Detect which cell encompasses the target text, then output its [x, y] center coordinate. 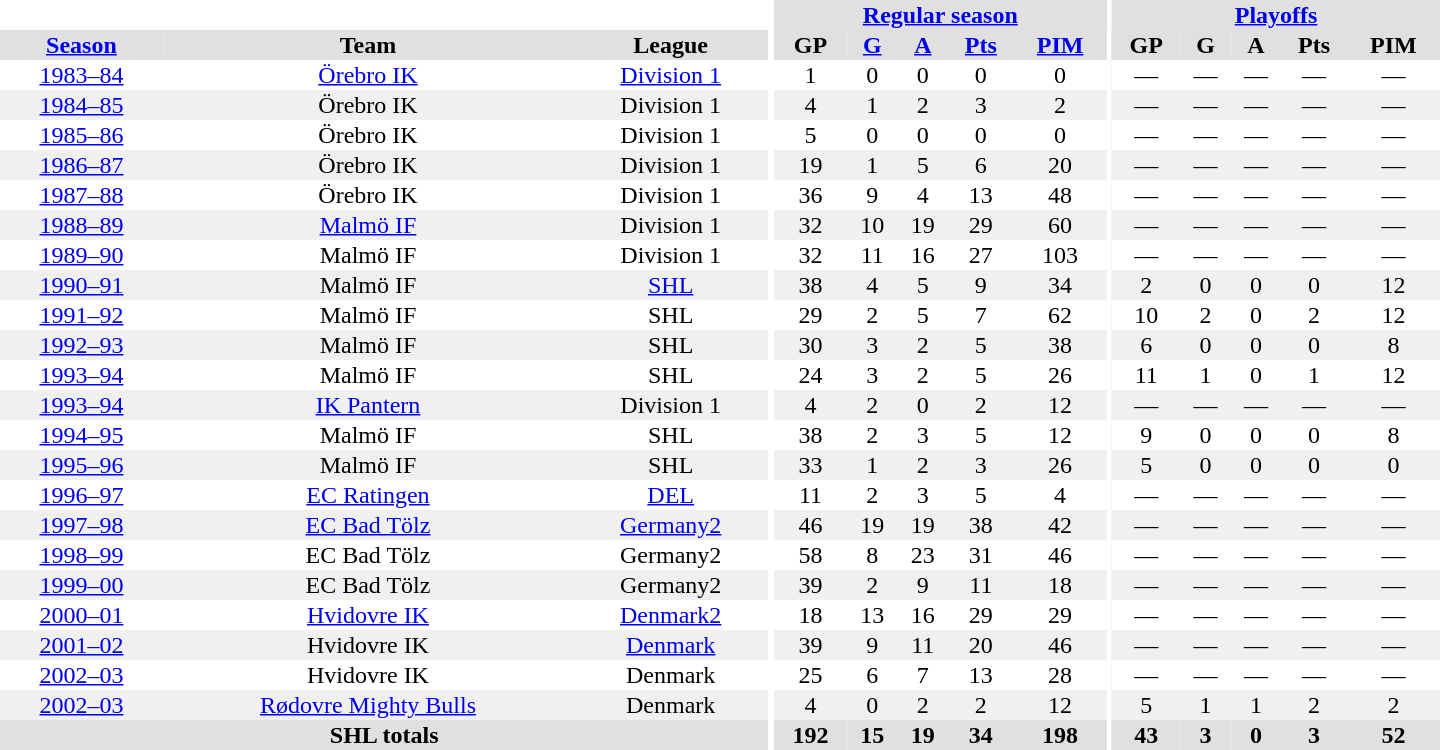
Team [368, 45]
DEL [670, 495]
2001–02 [82, 645]
1991–92 [82, 315]
23 [924, 555]
103 [1060, 255]
27 [981, 255]
42 [1060, 525]
1994–95 [82, 435]
Regular season [940, 15]
2000–01 [82, 615]
62 [1060, 315]
48 [1060, 195]
1987–88 [82, 195]
Rødovre Mighty Bulls [368, 705]
IK Pantern [368, 405]
Denmark2 [670, 615]
EC Ratingen [368, 495]
15 [872, 735]
192 [810, 735]
36 [810, 195]
24 [810, 375]
1996–97 [82, 495]
1992–93 [82, 345]
43 [1146, 735]
25 [810, 675]
1988–89 [82, 225]
1997–98 [82, 525]
1986–87 [82, 165]
Playoffs [1276, 15]
1995–96 [82, 465]
SHL totals [384, 735]
1999–00 [82, 585]
58 [810, 555]
1984–85 [82, 105]
1989–90 [82, 255]
Season [82, 45]
League [670, 45]
31 [981, 555]
1985–86 [82, 135]
198 [1060, 735]
1998–99 [82, 555]
1990–91 [82, 285]
30 [810, 345]
33 [810, 465]
28 [1060, 675]
52 [1394, 735]
60 [1060, 225]
1983–84 [82, 75]
